Return the [X, Y] coordinate for the center point of the cell that contains the specified text.  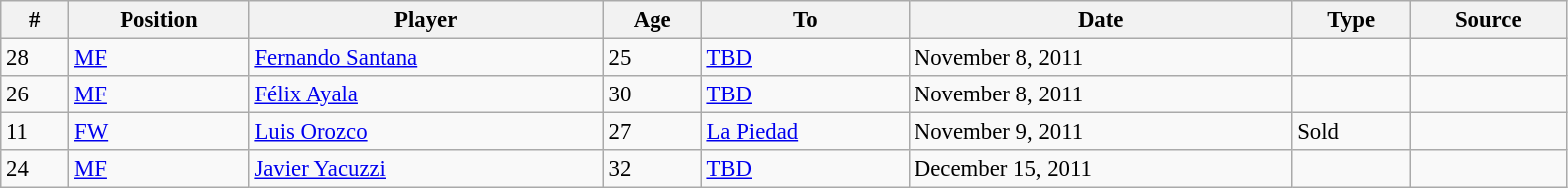
December 15, 2011 [1100, 169]
Player [426, 20]
Javier Yacuzzi [426, 169]
Fernando Santana [426, 58]
La Piedad [805, 132]
Source [1488, 20]
26 [35, 94]
28 [35, 58]
Luis Orozco [426, 132]
November 9, 2011 [1100, 132]
Date [1100, 20]
# [35, 20]
27 [652, 132]
Position [159, 20]
Age [652, 20]
Type [1351, 20]
Félix Ayala [426, 94]
24 [35, 169]
To [805, 20]
11 [35, 132]
25 [652, 58]
FW [159, 132]
30 [652, 94]
Sold [1351, 132]
32 [652, 169]
